For the text-containing cell, return its midpoint in (X, Y) coordinate format. 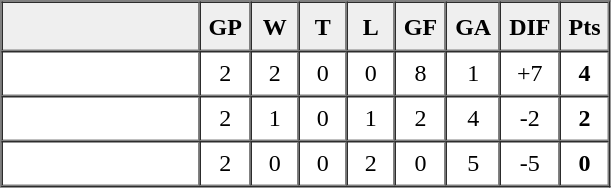
+7 (530, 74)
-5 (530, 164)
Pts (585, 27)
-2 (530, 118)
L (371, 27)
GA (473, 27)
5 (473, 164)
GF (420, 27)
W (275, 27)
DIF (530, 27)
T (323, 27)
8 (420, 74)
GP (226, 27)
